Find where the given text appears and provide that cell's center as (x, y) coordinate. 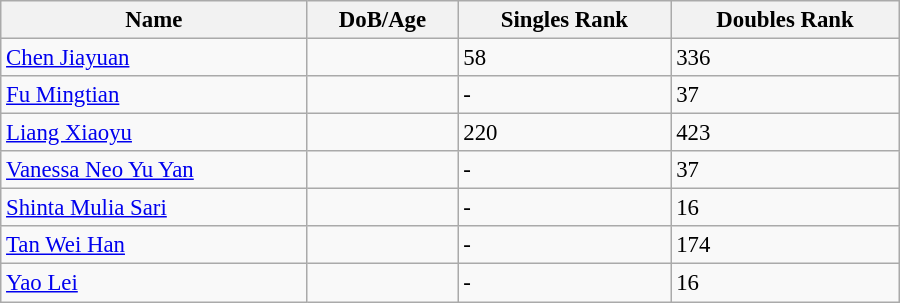
Fu Mingtian (154, 95)
Yao Lei (154, 283)
Liang Xiaoyu (154, 133)
Singles Rank (564, 20)
174 (785, 245)
336 (785, 58)
220 (564, 133)
Chen Jiayuan (154, 58)
Vanessa Neo Yu Yan (154, 170)
Doubles Rank (785, 20)
Name (154, 20)
423 (785, 133)
58 (564, 58)
Tan Wei Han (154, 245)
Shinta Mulia Sari (154, 208)
DoB/Age (382, 20)
